Identify which cell holds the provided text, then report its [X, Y] central coordinate. 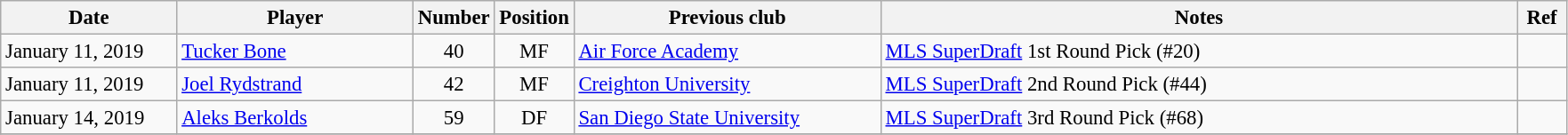
Player [295, 18]
Ref [1542, 18]
San Diego State University [728, 118]
MLS SuperDraft 3rd Round Pick (#68) [1199, 118]
MLS SuperDraft 1st Round Pick (#20) [1199, 52]
Joel Rydstrand [295, 84]
Notes [1199, 18]
DF [534, 118]
Creighton University [728, 84]
January 14, 2019 [89, 118]
Air Force Academy [728, 52]
Aleks Berkolds [295, 118]
Number [454, 18]
42 [454, 84]
59 [454, 118]
Position [534, 18]
Tucker Bone [295, 52]
MLS SuperDraft 2nd Round Pick (#44) [1199, 84]
Date [89, 18]
40 [454, 52]
Previous club [728, 18]
